Determine the [X, Y] coordinate at the center of the cell enclosing the given text.  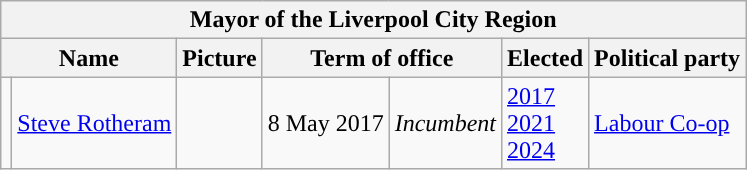
Labour Co-op [668, 123]
Picture [220, 58]
Name [89, 58]
201720212024 [546, 123]
8 May 2017 [326, 123]
Mayor of the Liverpool City Region [374, 20]
Steve Rotheram [94, 123]
Elected [546, 58]
Political party [668, 58]
Term of office [382, 58]
Incumbent [445, 123]
